Return the [x, y] coordinate for the center point of the cell that contains the specified text.  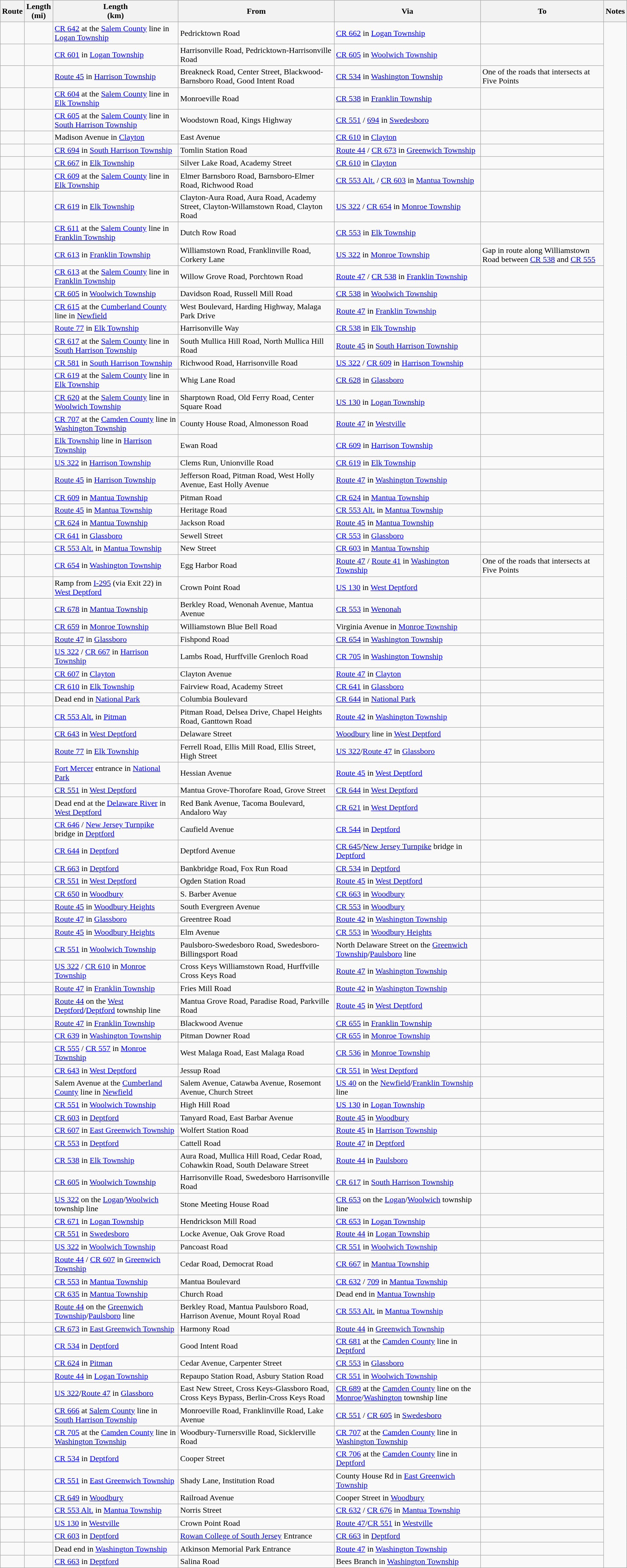
High Hill Road [256, 1105]
CR 620 at the Salem County line in Woolwich Township [116, 402]
CR 653 on the Logan/Woolwich township line [407, 1204]
Notes [615, 11]
Length(mi) [39, 11]
Madison Avenue in Clayton [116, 137]
Williamstown Blue Bell Road [256, 627]
CR 551 / 694 in Swedesboro [407, 120]
Monroeville Road, Franklinville Road, Lake Avenue [256, 1415]
CR 615 at the Cumberland County line in Newfield [116, 311]
CR 659 in Monroe Township [116, 627]
Fort Mercer entrance in National Park [116, 773]
Berkley Road, Wenonah Avenue, Mantua Avenue [256, 609]
From [256, 11]
Length(km) [116, 11]
CR 649 in Woodbury [116, 1498]
Greentree Road [256, 919]
US 40 on the Newfield/Franklin Township line [407, 1088]
Cooper Street [256, 1459]
Railroad Avenue [256, 1498]
Clayton Avenue [256, 674]
Salem Avenue, Catawba Avenue, Rosemont Avenue, Church Street [256, 1088]
Route 44 / CR 607 in Greenwich Township [116, 1264]
US 322 in Harrison Township [116, 463]
CR 555 / CR 557 in Monroe Township [116, 1053]
CR 601 in Logan Township [116, 55]
Delaware Street [256, 734]
Dead end in National Park [116, 699]
Church Road [256, 1294]
US 322 / CR 610 in Monroe Township [116, 971]
CR 619 at the Salem County line in Elk Township [116, 380]
Fishpond Road [256, 639]
CR 544 in Deptford [407, 830]
CR 646 / New Jersey Turnpike bridge in Deptford [116, 830]
US 322 / CR 667 in Harrison Township [116, 657]
Woodbury line in West Deptford [407, 734]
CR 635 in Mantua Township [116, 1294]
CR 603 in Mantua Township [407, 548]
Via [407, 11]
Hendrickson Mill Road [256, 1221]
Stone Meeting House Road [256, 1204]
CR 617 at the Salem County line in South Harrison Township [116, 346]
County House Rd in East Greenwich Township [407, 1480]
Davidson Road, Russell Mill Road [256, 294]
Pitman Downer Road [256, 1036]
CR 705 in Washington Township [407, 657]
Route 44 on the Greenwich Township/Paulsboro line [116, 1311]
S. Barber Avenue [256, 894]
CR 610 in Elk Township [116, 687]
Good Intent Road [256, 1346]
Route 44 in Greenwich Township [407, 1328]
CR 655 in Franklin Township [407, 1023]
Ferrell Road, Ellis Mill Road, Ellis Street, High Street [256, 751]
CR 663 in Woodbury [407, 894]
North Delaware Street on the Greenwich Township/Paulsboro line [407, 950]
Route 44 / CR 673 in Greenwich Township [407, 150]
US 130 in Westville [116, 1523]
Cooper Street in Woodbury [407, 1498]
Fries Mill Road [256, 988]
Dead end at the Delaware River in West Deptford [116, 807]
To [542, 11]
Silver Lake Road, Academy Street [256, 163]
CR 551 in Swedesboro [116, 1234]
CR 613 in Franklin Township [116, 255]
Gap in route along Williamstown Road between CR 538 and CR 555 [542, 255]
Pancoast Road [256, 1247]
CR 605 at the Salem County line in South Harrison Township [116, 120]
Whig Lane Road [256, 380]
Red Bank Avenue, Tacoma Boulevard, Andaloro Way [256, 807]
Sharptown Road, Old Ferry Road, Center Square Road [256, 402]
Deptford Avenue [256, 851]
CR 607 in East Greenwich Township [116, 1130]
Lambs Road, Hurffville Grenloch Road [256, 657]
CR 673 in East Greenwich Township [116, 1328]
Clayton-Aura Road, Aura Road, Academy Street, Clayton-Willamstown Road, Clayton Road [256, 206]
Salina Road [256, 1561]
CR 650 in Woodbury [116, 894]
CR 655 in Monroe Township [407, 1036]
CR 551 in East Greenwich Township [116, 1480]
Sewell Street [256, 536]
Woodbury-Turnersville Road, Sicklerville Road [256, 1437]
Elk Township line in Harrison Township [116, 446]
CR 666 at Salem County line in South Harrison Township [116, 1415]
Columbia Boulevard [256, 699]
Richwood Road, Harrisonville Road [256, 363]
US 322 on the Logan/Woolwich township line [116, 1204]
CR 644 in Deptford [116, 851]
US 322 / CR 609 in Harrison Township [407, 363]
Locke Avenue, Oak Grove Road [256, 1234]
US 322 in Monroe Township [407, 255]
Route 45 in Woodbury [407, 1118]
CR 536 in Monroe Township [407, 1053]
Bees Branch in Washington Township [407, 1561]
CR 632 / CR 676 in Mantua Township [407, 1510]
Aura Road, Mullica Hill Road, Cedar Road, Cohawkin Road, South Delaware Street [256, 1161]
Egg Harbor Road [256, 566]
Cross Keys Williamstown Road, Hurffville Cross Keys Road [256, 971]
Route 47 in Westville [407, 423]
Hessian Avenue [256, 773]
Harrisonville Road, Pedricktown-Harrisonville Road [256, 55]
CR 609 at the Salem County line in Elk Township [116, 180]
Route 47 / Route 41 in Washington Township [407, 566]
Salem Avenue at the Cumberland County line in Newfield [116, 1088]
Cedar Road, Democrat Road [256, 1264]
Elmer Barnsboro Road, Barnsboro-Elmer Road, Richwood Road [256, 180]
CR 538 in Franklin Township [407, 99]
Berkley Road, Mantua Paulsboro Road, Harrison Avenue, Mount Royal Road [256, 1311]
US 130 in West Deptford [407, 588]
Wolfert Station Road [256, 1130]
CR 624 in Pitman [116, 1363]
Williamstown Road, Franklinville Road, Corkery Lane [256, 255]
CR 621 in West Deptford [407, 807]
CR 667 in Elk Township [116, 163]
Route [12, 11]
CR 628 in Glassboro [407, 380]
CR 611 at the Salem County line in Franklin Township [116, 233]
CR 639 in Washington Township [116, 1036]
Virginia Avenue in Monroe Township [407, 627]
Paulsboro-Swedesboro Road, Swedesboro-Billingsport Road [256, 950]
CR 617 in South Harrison Township [407, 1182]
CR 553 in Elk Township [407, 233]
CR 653 in Logan Township [407, 1221]
Route 47 in Deptford [407, 1143]
Breakneck Road, Center Street, Blackwood-Barnsboro Road, Good Intent Road [256, 76]
Route 44 on the West Deptford/Deptford township line [116, 1006]
US 322 / CR 654 in Monroe Township [407, 206]
Dead end in Mantua Township [407, 1294]
Clems Run, Unionville Road [256, 463]
CR 553 in Deptford [116, 1143]
CR 644 in West Deptford [407, 790]
Route 45 in South Harrison Township [407, 346]
Route 47/CR 551 in Westville [407, 1523]
Mantua Grove-Thorofare Road, Grove Street [256, 790]
West Boulevard, Harding Highway, Malaga Park Drive [256, 311]
CR 706 at the Camden County line in Deptford [407, 1459]
Monroeville Road [256, 99]
Willow Grove Road, Porchtown Road [256, 277]
Blackwood Avenue [256, 1023]
Ramp from I-295 (via Exit 22) in West Deptford [116, 588]
Fairview Road, Academy Street [256, 687]
Pedricktown Road [256, 33]
Woodstown Road, Kings Highway [256, 120]
CR 632 / 709 in Mantua Township [407, 1281]
CR 613 at the Salem County line in Franklin Township [116, 277]
Jessup Road [256, 1070]
Pitman Road, Delsea Drive, Chapel Heights Road, Ganttown Road [256, 716]
CR 553 in Wenonah [407, 609]
CR 667 in Mantua Township [407, 1264]
Caufield Avenue [256, 830]
Bankbridge Road, Fox Run Road [256, 868]
Ewan Road [256, 446]
CR 642 at the Salem County line in Logan Township [116, 33]
Route 44 in Paulsboro [407, 1161]
West Malaga Road, East Malaga Road [256, 1053]
Dutch Row Road [256, 233]
CR 604 at the Salem County line in Elk Township [116, 99]
Repaupo Station Road, Asbury Station Road [256, 1376]
CR 553 in Woodbury [407, 907]
New Street [256, 548]
Harrisonville Way [256, 328]
CR 705 at the Camden County line in Washington Township [116, 1437]
CR 678 in Mantua Township [116, 609]
Cattell Road [256, 1143]
Ogden Station Road [256, 881]
East Avenue [256, 137]
CR 538 in Woolwich Township [407, 294]
CR 551 / CR 605 in Swedesboro [407, 1415]
South Evergreen Avenue [256, 907]
CR 609 in Harrison Township [407, 446]
Tomlin Station Road [256, 150]
Jefferson Road, Pitman Road, West Holly Avenue, East Holly Avenue [256, 480]
Mantua Boulevard [256, 1281]
CR 534 in Washington Township [407, 76]
County House Road, Almonesson Road [256, 423]
Norris Street [256, 1510]
CR 553 in Mantua Township [116, 1281]
CR 644 in National Park [407, 699]
Mantua Grove Road, Paradise Road, Parkville Road [256, 1006]
Route 47 in Clayton [407, 674]
Heritage Road [256, 510]
CR 689 at the Camden County line on the Monroe/Washington township line [407, 1393]
CR 681 at the Camden County line in Deptford [407, 1346]
Rowan College of South Jersey Entrance [256, 1536]
US 322 in Woolwich Township [116, 1247]
CR 581 in South Harrison Township [116, 363]
Cedar Avenue, Carpenter Street [256, 1363]
Tanyard Road, East Barbar Avenue [256, 1118]
Dead end in Washington Township [116, 1549]
CR 553 Alt. in Pitman [116, 716]
CR 645/New Jersey Turnpike bridge in Deptford [407, 851]
Elm Avenue [256, 932]
Route 47 / CR 538 in Franklin Township [407, 277]
East New Street, Cross Keys-Glassboro Road, Cross Keys Bypass, Berlin-Cross Keys Road [256, 1393]
Harmony Road [256, 1328]
CR 671 in Logan Township [116, 1221]
Atkinson Memorial Park Entrance [256, 1549]
South Mullica Hill Road, North Mullica Hill Road [256, 346]
CR 609 in Mantua Township [116, 497]
Shady Lane, Institution Road [256, 1480]
CR 553 Alt. / CR 603 in Mantua Township [407, 180]
Pitman Road [256, 497]
CR 607 in Clayton [116, 674]
CR 553 in Woodbury Heights [407, 932]
CR 694 in South Harrison Township [116, 150]
CR 662 in Logan Township [407, 33]
Jackson Road [256, 523]
Harrisonville Road, Swedesboro Harrisonville Road [256, 1182]
